Search for the cell housing the specified text and yield its (x, y) center coordinate. 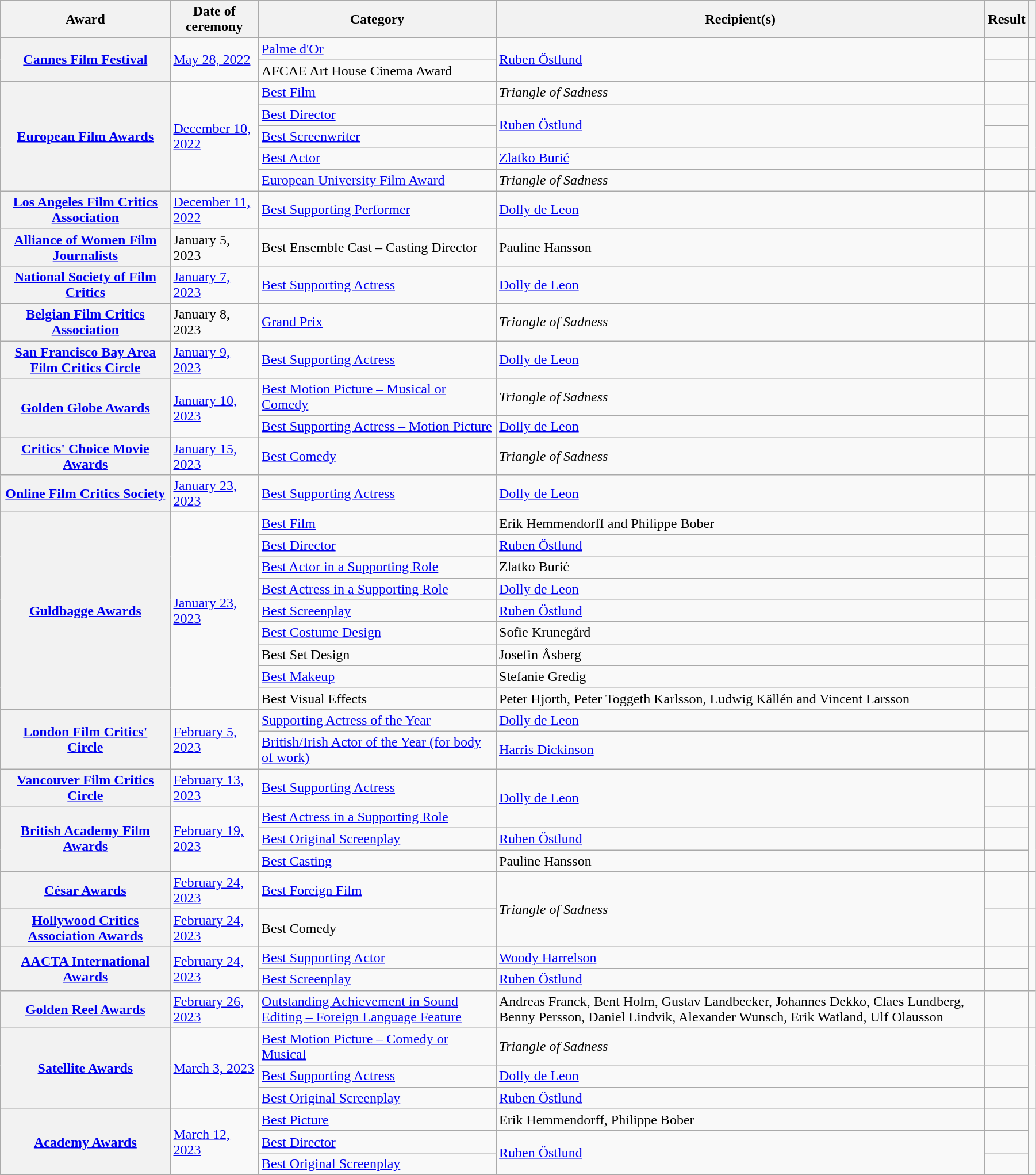
Best Foreign Film (377, 890)
Vancouver Film Critics Circle (85, 787)
Best Screenwriter (377, 136)
Alliance of Women Film Journalists (85, 247)
Outstanding Achievement in Sound Editing – Foreign Language Feature (377, 1009)
Best Actor (377, 158)
Best Casting (377, 861)
Cannes Film Festival (85, 60)
Online Film Critics Society (85, 493)
Critics' Choice Movie Awards (85, 457)
Best Costume Design (377, 633)
January 8, 2023 (214, 322)
Golden Globe Awards (85, 408)
Best Motion Picture – Comedy or Musical (377, 1047)
Stefanie Gredig (740, 676)
February 26, 2023 (214, 1009)
Best Supporting Actor (377, 958)
Award (85, 20)
Satellite Awards (85, 1069)
European Film Awards (85, 136)
January 5, 2023 (214, 247)
Erik Hemmendorff and Philippe Bober (740, 523)
Josefin Åsberg (740, 655)
Hollywood Critics Association Awards (85, 928)
Sofie Krunegård (740, 633)
March 12, 2023 (214, 1142)
Result (1007, 20)
January 15, 2023 (214, 457)
December 10, 2022 (214, 136)
San Francisco Bay Area Film Critics Circle (85, 359)
February 5, 2023 (214, 738)
Los Angeles Film Critics Association (85, 209)
Academy Awards (85, 1142)
December 11, 2022 (214, 209)
Belgian Film Critics Association (85, 322)
Golden Reel Awards (85, 1009)
Best Supporting Actress – Motion Picture (377, 427)
Best Ensemble Cast – Casting Director (377, 247)
British Academy Film Awards (85, 839)
Peter Hjorth, Peter Toggeth Karlsson, Ludwig Källén and Vincent Larsson (740, 698)
Best Visual Effects (377, 698)
Supporting Actress of the Year (377, 720)
London Film Critics' Circle (85, 738)
Guldbagge Awards (85, 611)
Best Supporting Performer (377, 209)
January 10, 2023 (214, 408)
Woody Harrelson (740, 958)
Harris Dickinson (740, 750)
March 3, 2023 (214, 1069)
National Society of Film Critics (85, 284)
Date of ceremony (214, 20)
Recipient(s) (740, 20)
Best Makeup (377, 676)
British/Irish Actor of the Year (for body of work) (377, 750)
Erik Hemmendorff, Philippe Bober (740, 1120)
Palme d'Or (377, 49)
January 9, 2023 (214, 359)
Best Picture (377, 1120)
Best Motion Picture – Musical or Comedy (377, 397)
Grand Prix (377, 322)
European University Film Award (377, 180)
Category (377, 20)
February 13, 2023 (214, 787)
AACTA International Awards (85, 969)
May 28, 2022 (214, 60)
AFCAE Art House Cinema Award (377, 71)
Best Actor in a Supporting Role (377, 567)
February 19, 2023 (214, 839)
Best Set Design (377, 655)
César Awards (85, 890)
January 7, 2023 (214, 284)
